Extract the (x, y) coordinate from the center of the cell holding the provided text.  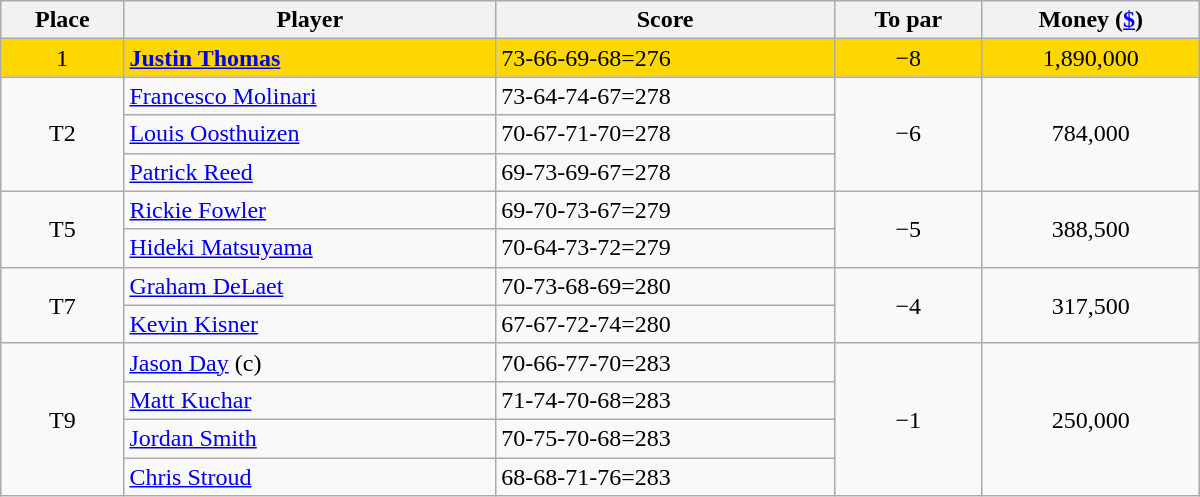
Matt Kuchar (310, 400)
67-67-72-74=280 (666, 324)
Patrick Reed (310, 172)
T9 (62, 419)
−4 (908, 305)
68-68-71-76=283 (666, 477)
70-66-77-70=283 (666, 362)
69-70-73-67=279 (666, 210)
1 (62, 58)
To par (908, 20)
Hideki Matsuyama (310, 248)
Place (62, 20)
70-64-73-72=279 (666, 248)
Graham DeLaet (310, 286)
Money ($) (1090, 20)
70-73-68-69=280 (666, 286)
T2 (62, 134)
69-73-69-67=278 (666, 172)
Player (310, 20)
73-64-74-67=278 (666, 96)
Jason Day (c) (310, 362)
784,000 (1090, 134)
−5 (908, 229)
70-67-71-70=278 (666, 134)
Rickie Fowler (310, 210)
388,500 (1090, 229)
T7 (62, 305)
Chris Stroud (310, 477)
317,500 (1090, 305)
Francesco Molinari (310, 96)
1,890,000 (1090, 58)
Jordan Smith (310, 438)
Kevin Kisner (310, 324)
Louis Oosthuizen (310, 134)
Justin Thomas (310, 58)
73-66-69-68=276 (666, 58)
71-74-70-68=283 (666, 400)
250,000 (1090, 419)
−1 (908, 419)
−8 (908, 58)
T5 (62, 229)
Score (666, 20)
−6 (908, 134)
70-75-70-68=283 (666, 438)
